For the text-containing cell, return its midpoint in [X, Y] coordinate format. 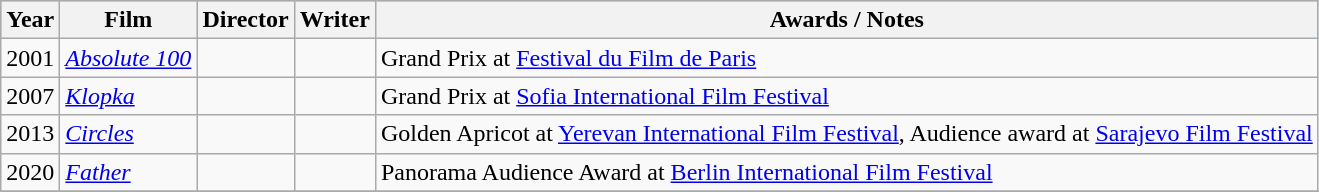
Golden Apricot at Yerevan International Film Festival, Audience award at Sarajevo Film Festival [846, 134]
Klopka [128, 96]
2013 [30, 134]
Grand Prix at Sofia International Film Festival [846, 96]
Father [128, 172]
Year [30, 20]
Writer [334, 20]
Film [128, 20]
Absolute 100 [128, 58]
Awards / Notes [846, 20]
2020 [30, 172]
Circles [128, 134]
Director [246, 20]
2007 [30, 96]
Panorama Audience Award at Berlin International Film Festival [846, 172]
Grand Prix at Festival du Film de Paris [846, 58]
2001 [30, 58]
